Find where the given text appears and provide that cell's center as (x, y) coordinate. 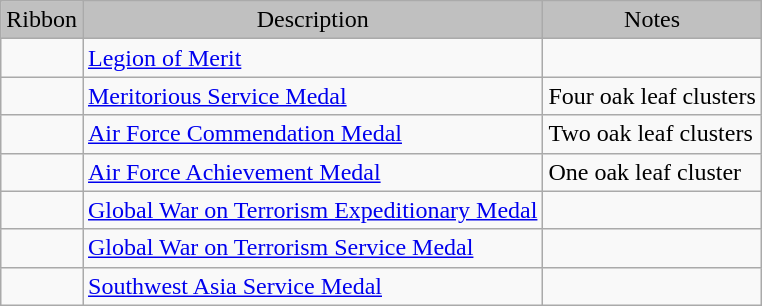
Ribbon (42, 20)
Global War on Terrorism Expeditionary Medal (312, 210)
Notes (652, 20)
Two oak leaf clusters (652, 134)
One oak leaf cluster (652, 172)
Description (312, 20)
Legion of Merit (312, 58)
Meritorious Service Medal (312, 96)
Global War on Terrorism Service Medal (312, 248)
Four oak leaf clusters (652, 96)
Air Force Achievement Medal (312, 172)
Air Force Commendation Medal (312, 134)
Southwest Asia Service Medal (312, 286)
